Find where the given text appears and provide that cell's center as [x, y] coordinate. 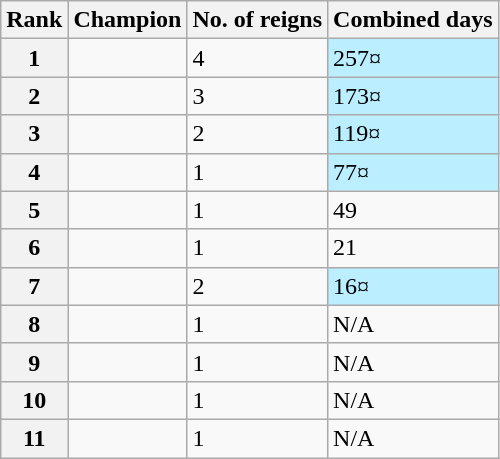
8 [34, 324]
257¤ [413, 58]
No. of reigns [258, 20]
119¤ [413, 134]
Combined days [413, 20]
49 [413, 210]
7 [34, 286]
11 [34, 438]
6 [34, 248]
16¤ [413, 286]
5 [34, 210]
173¤ [413, 96]
9 [34, 362]
10 [34, 400]
77¤ [413, 172]
Champion [128, 20]
21 [413, 248]
Rank [34, 20]
